Search for the cell housing the specified text and yield its [x, y] center coordinate. 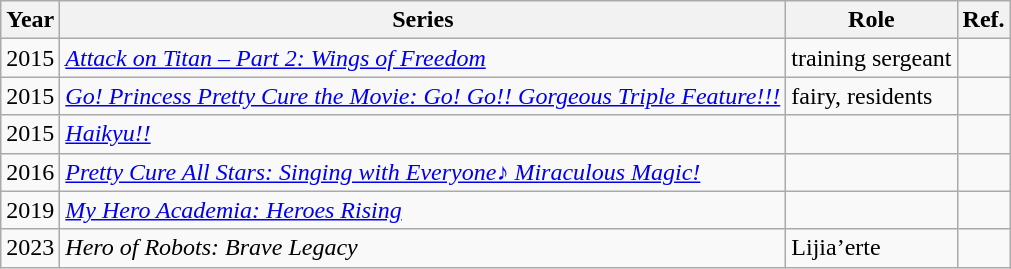
fairy, residents [872, 96]
Go! Princess Pretty Cure the Movie: Go! Go!! Gorgeous Triple Feature!!! [423, 96]
Hero of Robots: Brave Legacy [423, 248]
Haikyu!! [423, 134]
Pretty Cure All Stars: Singing with Everyone♪ Miraculous Magic! [423, 172]
training sergeant [872, 58]
My Hero Academia: Heroes Rising [423, 210]
2023 [30, 248]
Ref. [984, 20]
Year [30, 20]
Role [872, 20]
2016 [30, 172]
2019 [30, 210]
Attack on Titan – Part 2: Wings of Freedom [423, 58]
Series [423, 20]
Lijia’erte [872, 248]
